Pinpoint the cell where the given text exists, returning its [x, y] midpoint coordinate. 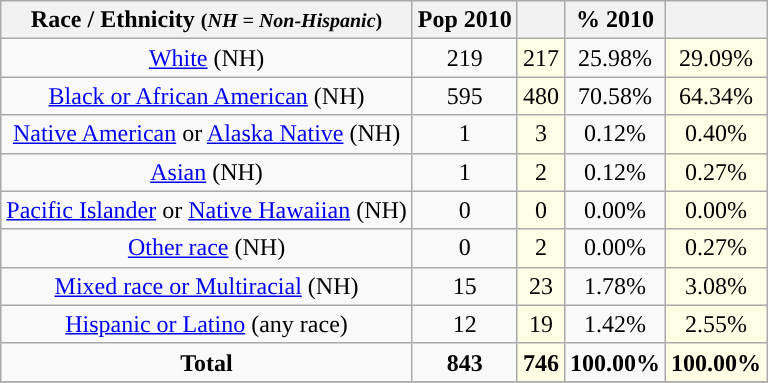
Pacific Islander or Native Hawaiian (NH) [207, 210]
Mixed race or Multiracial (NH) [207, 286]
64.34% [716, 96]
2.55% [716, 324]
843 [464, 362]
25.98% [614, 58]
29.09% [716, 58]
15 [464, 286]
3 [540, 134]
Pop 2010 [464, 20]
White (NH) [207, 58]
Black or African American (NH) [207, 96]
Asian (NH) [207, 172]
217 [540, 58]
Native American or Alaska Native (NH) [207, 134]
Race / Ethnicity (NH = Non-Hispanic) [207, 20]
Total [207, 362]
Other race (NH) [207, 248]
70.58% [614, 96]
19 [540, 324]
0.40% [716, 134]
1.42% [614, 324]
3.08% [716, 286]
746 [540, 362]
1.78% [614, 286]
% 2010 [614, 20]
480 [540, 96]
Hispanic or Latino (any race) [207, 324]
595 [464, 96]
12 [464, 324]
219 [464, 58]
23 [540, 286]
